Locate the cell with the specified text and output its (x, y) center coordinate. 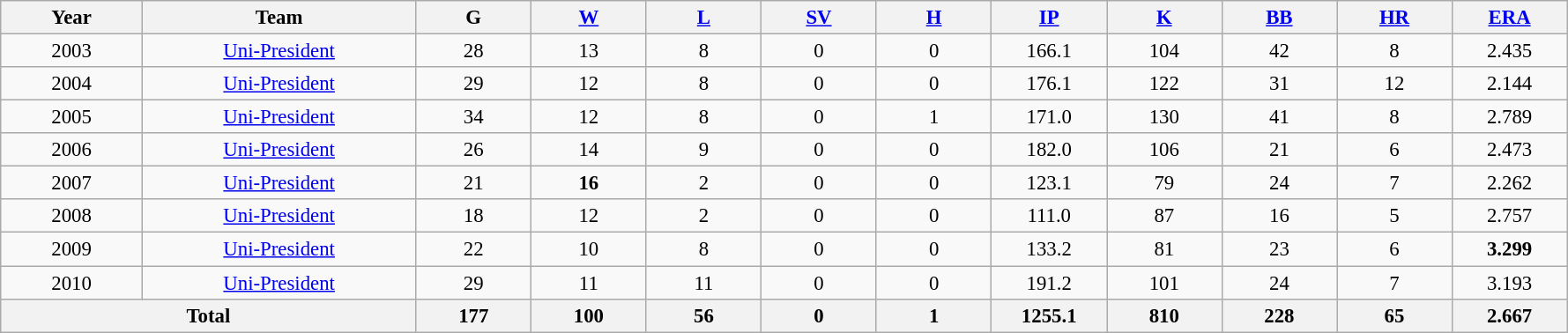
2.667 (1509, 315)
130 (1165, 117)
171.0 (1049, 117)
101 (1165, 283)
81 (1165, 249)
Year (72, 18)
10 (589, 249)
2.789 (1509, 117)
W (589, 18)
2.435 (1509, 51)
228 (1280, 315)
191.2 (1049, 283)
79 (1165, 183)
176.1 (1049, 84)
23 (1280, 249)
K (1165, 18)
31 (1280, 84)
87 (1165, 216)
2.473 (1509, 150)
810 (1165, 315)
41 (1280, 117)
Total (208, 315)
34 (474, 117)
100 (589, 315)
IP (1049, 18)
123.1 (1049, 183)
22 (474, 249)
2008 (72, 216)
56 (703, 315)
L (703, 18)
106 (1165, 150)
122 (1165, 84)
28 (474, 51)
3.299 (1509, 249)
Team (279, 18)
2005 (72, 117)
2004 (72, 84)
2007 (72, 183)
2.144 (1509, 84)
111.0 (1049, 216)
5 (1394, 216)
2003 (72, 51)
133.2 (1049, 249)
177 (474, 315)
1255.1 (1049, 315)
14 (589, 150)
2006 (72, 150)
65 (1394, 315)
G (474, 18)
166.1 (1049, 51)
3.193 (1509, 283)
182.0 (1049, 150)
2.262 (1509, 183)
9 (703, 150)
ERA (1509, 18)
HR (1394, 18)
2.757 (1509, 216)
BB (1280, 18)
42 (1280, 51)
13 (589, 51)
2010 (72, 283)
18 (474, 216)
H (934, 18)
26 (474, 150)
2009 (72, 249)
SV (820, 18)
104 (1165, 51)
